Determine the (X, Y) coordinate at the center of the cell enclosing the given text.  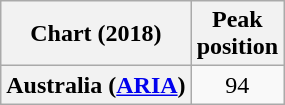
94 (237, 85)
Australia (ARIA) (96, 85)
Peakposition (237, 34)
Chart (2018) (96, 34)
